From the cell containing the given text, extract its center point as [X, Y] coordinate. 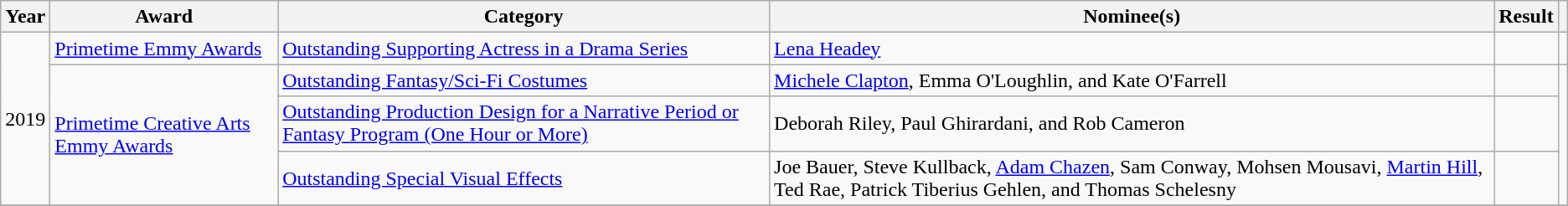
Outstanding Supporting Actress in a Drama Series [524, 49]
Award [164, 17]
Category [524, 17]
Primetime Creative Arts Emmy Awards [164, 135]
Joe Bauer, Steve Kullback, Adam Chazen, Sam Conway, Mohsen Mousavi, Martin Hill, Ted Rae, Patrick Tiberius Gehlen, and Thomas Schelesny [1132, 178]
Outstanding Production Design for a Narrative Period or Fantasy Program (One Hour or More) [524, 124]
Year [25, 17]
Nominee(s) [1132, 17]
Lena Headey [1132, 49]
Result [1526, 17]
Primetime Emmy Awards [164, 49]
Michele Clapton, Emma O'Loughlin, and Kate O'Farrell [1132, 80]
Outstanding Fantasy/Sci-Fi Costumes [524, 80]
2019 [25, 119]
Deborah Riley, Paul Ghirardani, and Rob Cameron [1132, 124]
Outstanding Special Visual Effects [524, 178]
